Extract the (X, Y) coordinate from the center of the cell holding the provided text.  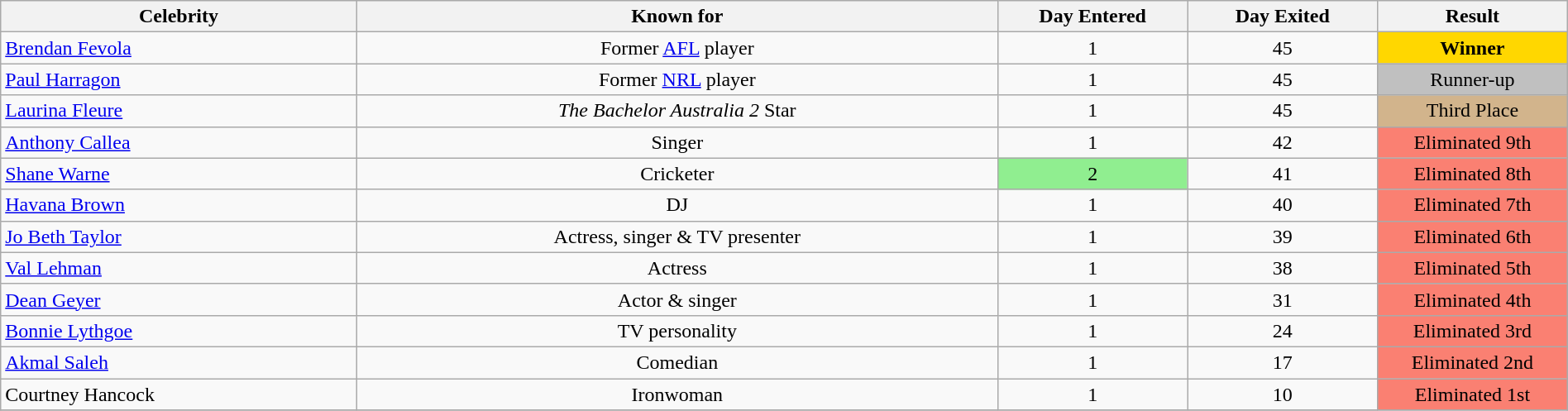
Courtney Hancock (179, 394)
Eliminated 4th (1473, 299)
DJ (676, 205)
Actress (676, 268)
Ironwoman (676, 394)
10 (1283, 394)
The Bachelor Australia 2 Star (676, 111)
Comedian (676, 362)
Eliminated 9th (1473, 142)
Eliminated 2nd (1473, 362)
Eliminated 3rd (1473, 331)
Paul Harragon (179, 79)
40 (1283, 205)
39 (1283, 237)
Eliminated 1st (1473, 394)
Actress, singer & TV presenter (676, 237)
Cricketer (676, 174)
Day Entered (1092, 17)
Day Exited (1283, 17)
Eliminated 8th (1473, 174)
Eliminated 5th (1473, 268)
Result (1473, 17)
Brendan Fevola (179, 48)
Shane Warne (179, 174)
Eliminated 7th (1473, 205)
Havana Brown (179, 205)
Former AFL player (676, 48)
Actor & singer (676, 299)
Singer (676, 142)
2 (1092, 174)
Eliminated 6th (1473, 237)
31 (1283, 299)
Jo Beth Taylor (179, 237)
Laurina Fleure (179, 111)
Bonnie Lythgoe (179, 331)
TV personality (676, 331)
Dean Geyer (179, 299)
Former NRL player (676, 79)
Val Lehman (179, 268)
42 (1283, 142)
Winner (1473, 48)
38 (1283, 268)
Celebrity (179, 17)
Known for (676, 17)
Akmal Saleh (179, 362)
Third Place (1473, 111)
24 (1283, 331)
41 (1283, 174)
Runner-up (1473, 79)
Anthony Callea (179, 142)
17 (1283, 362)
